Find where the given text appears and provide that cell's center as [X, Y] coordinate. 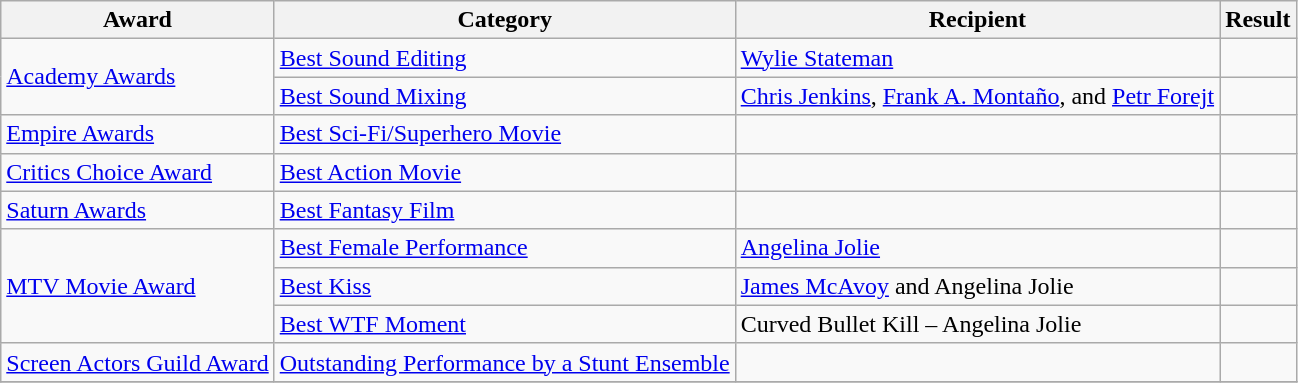
Recipient [977, 20]
Best Sci-Fi/Superhero Movie [504, 134]
Category [504, 20]
Result [1258, 20]
Award [138, 20]
Curved Bullet Kill – Angelina Jolie [977, 324]
Outstanding Performance by a Stunt Ensemble [504, 362]
MTV Movie Award [138, 286]
Wylie Stateman [977, 58]
Best Sound Mixing [504, 96]
Best Fantasy Film [504, 210]
Chris Jenkins, Frank A. Montaño, and Petr Forejt [977, 96]
Academy Awards [138, 77]
Best Female Performance [504, 248]
Empire Awards [138, 134]
Best Sound Editing [504, 58]
Best WTF Moment [504, 324]
Critics Choice Award [138, 172]
Saturn Awards [138, 210]
James McAvoy and Angelina Jolie [977, 286]
Best Kiss [504, 286]
Best Action Movie [504, 172]
Angelina Jolie [977, 248]
Screen Actors Guild Award [138, 362]
